Return the [x, y] coordinate for the center point of the cell that contains the specified text.  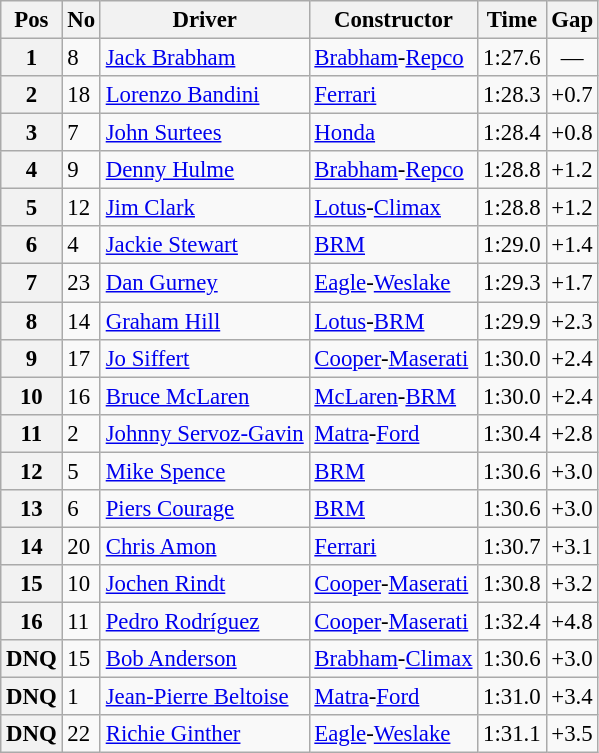
1:30.7 [512, 546]
22 [81, 734]
+3.5 [572, 734]
1:27.6 [512, 58]
+1.7 [572, 283]
Piers Courage [204, 509]
+0.8 [572, 133]
+3.2 [572, 584]
17 [81, 358]
1:30.4 [512, 433]
No [81, 20]
Jo Siffert [204, 358]
Jean-Pierre Beltoise [204, 697]
— [572, 58]
+3.1 [572, 546]
1:29.9 [512, 321]
+2.8 [572, 433]
13 [32, 509]
McLaren-BRM [394, 396]
Jackie Stewart [204, 245]
+3.4 [572, 697]
Driver [204, 20]
1:28.3 [512, 95]
Jochen Rindt [204, 584]
Johnny Servoz-Gavin [204, 433]
Bob Anderson [204, 659]
Gap [572, 20]
Pos [32, 20]
1:28.4 [512, 133]
1:31.1 [512, 734]
23 [81, 283]
+1.4 [572, 245]
18 [81, 95]
Graham Hill [204, 321]
1:31.0 [512, 697]
Bruce McLaren [204, 396]
Chris Amon [204, 546]
+4.8 [572, 621]
Time [512, 20]
Jack Brabham [204, 58]
Brabham-Climax [394, 659]
Dan Gurney [204, 283]
Pedro Rodríguez [204, 621]
Denny Hulme [204, 170]
Constructor [394, 20]
1:29.0 [512, 245]
Lotus-Climax [394, 208]
Richie Ginther [204, 734]
Lorenzo Bandini [204, 95]
1:32.4 [512, 621]
Jim Clark [204, 208]
20 [81, 546]
3 [32, 133]
Lotus-BRM [394, 321]
1:30.8 [512, 584]
1:29.3 [512, 283]
John Surtees [204, 133]
+2.3 [572, 321]
Honda [394, 133]
+0.7 [572, 95]
Mike Spence [204, 471]
